Locate the cell with the specified text and output its [X, Y] center coordinate. 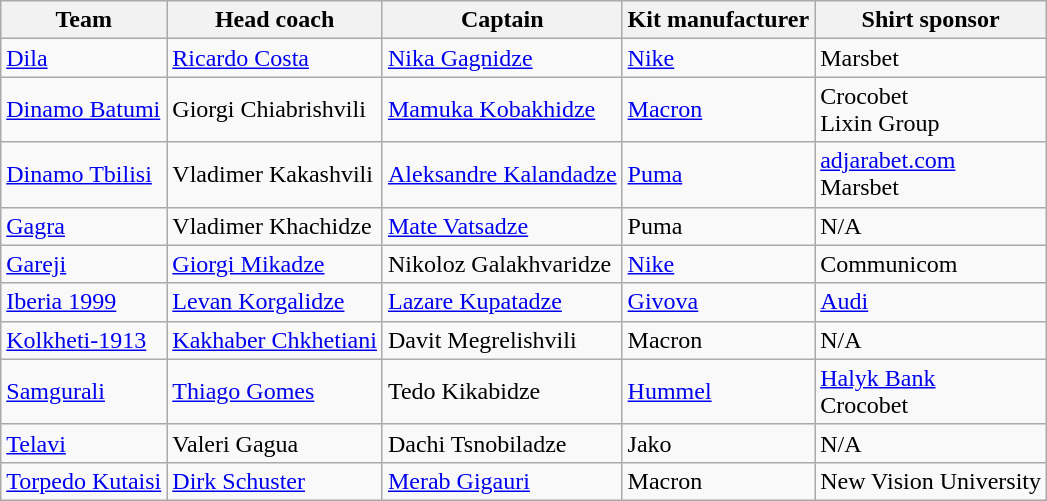
Lazare Kupatadze [502, 302]
Hummel [718, 392]
Nikoloz Galakhvaridze [502, 264]
Nika Gagnidze [502, 58]
Valeri Gagua [275, 443]
Dachi Tsnobiladze [502, 443]
Audi [931, 302]
Davit Megrelishvili [502, 340]
New Vision University [931, 481]
Dila [84, 58]
CrocobetLixin Group [931, 110]
Captain [502, 20]
Dinamo Tbilisi [84, 174]
adjarabet.comMarsbet [931, 174]
Levan Korgalidze [275, 302]
Communicom [931, 264]
Vladimer Kakashvili [275, 174]
Givova [718, 302]
Shirt sponsor [931, 20]
Kakhaber Chkhetiani [275, 340]
Vladimer Khachidze [275, 226]
Tedo Kikabidze [502, 392]
Iberia 1999 [84, 302]
Head coach [275, 20]
Merab Gigauri [502, 481]
Gareji [84, 264]
Jako [718, 443]
Thiago Gomes [275, 392]
Kit manufacturer [718, 20]
Dirk Schuster [275, 481]
Mamuka Kobakhidze [502, 110]
Dinamo Batumi [84, 110]
Giorgi Chiabrishvili [275, 110]
Giorgi Mikadze [275, 264]
Marsbet [931, 58]
Gagra [84, 226]
Mate Vatsadze [502, 226]
Kolkheti-1913 [84, 340]
Halyk BankCrocobet [931, 392]
Samgurali [84, 392]
Telavi [84, 443]
Team [84, 20]
Torpedo Kutaisi [84, 481]
Ricardo Costa [275, 58]
Aleksandre Kalandadze [502, 174]
